Output the (x, y) coordinate of the center of the cell containing the given text.  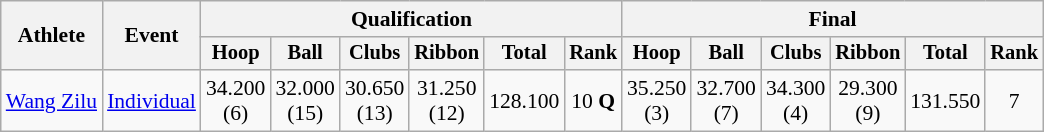
29.300(9) (868, 100)
31.250(12) (446, 100)
Event (152, 36)
Athlete (52, 36)
Final (832, 19)
34.200(6) (236, 100)
30.650(13) (374, 100)
Qualification (412, 19)
10 Q (593, 100)
32.000(15) (304, 100)
Wang Zilu (52, 100)
Individual (152, 100)
131.550 (945, 100)
35.250(3) (656, 100)
128.100 (524, 100)
34.300(4) (796, 100)
32.700(7) (726, 100)
7 (1014, 100)
